Scan for the cell matching the given text and deliver its [x, y] coordinate at center. 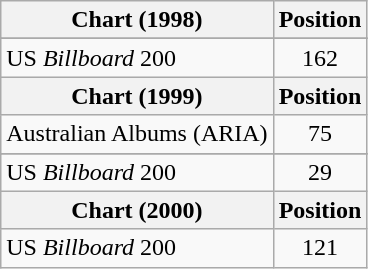
Chart (1999) [137, 96]
75 [320, 134]
162 [320, 58]
121 [320, 248]
29 [320, 172]
Australian Albums (ARIA) [137, 134]
Chart (2000) [137, 210]
Chart (1998) [137, 20]
